For the text-containing cell, return its midpoint in (X, Y) coordinate format. 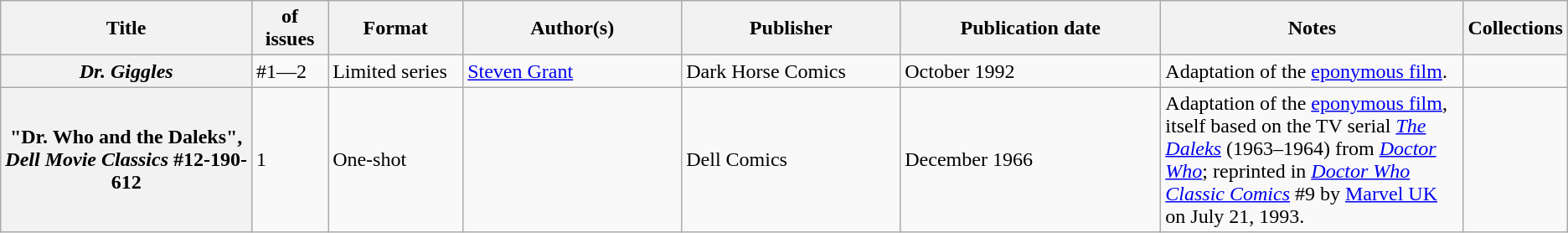
Dark Horse Comics (791, 71)
December 1966 (1030, 159)
Notes (1312, 28)
October 1992 (1030, 71)
"Dr. Who and the Daleks", Dell Movie Classics #12-190-612 (126, 159)
Title (126, 28)
One-shot (395, 159)
Author(s) (573, 28)
Publisher (791, 28)
Steven Grant (573, 71)
Dr. Giggles (126, 71)
Format (395, 28)
#1—2 (290, 71)
Dell Comics (791, 159)
Collections (1515, 28)
Publication date (1030, 28)
Limited series (395, 71)
Adaptation of the eponymous film. (1312, 71)
of issues (290, 28)
1 (290, 159)
